Return the [X, Y] coordinate for the center point of the cell that contains the specified text.  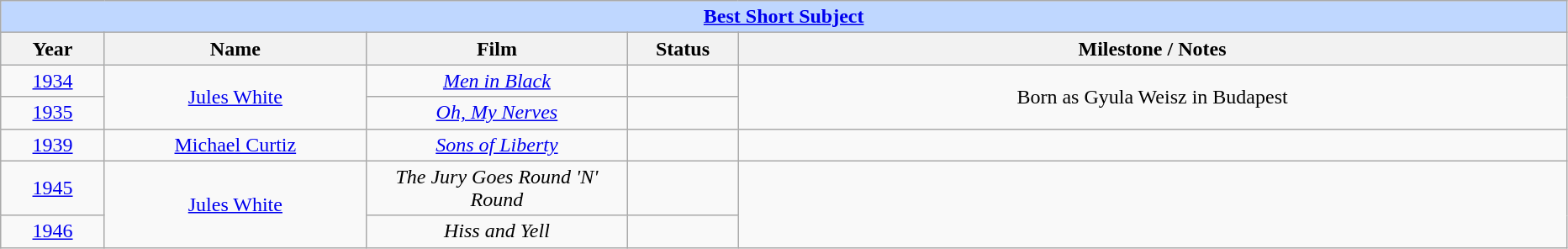
Film [496, 49]
The Jury Goes Round 'N' Round [496, 188]
Name [235, 49]
Year [53, 49]
1939 [53, 145]
1934 [53, 81]
Milestone / Notes [1153, 49]
Status [683, 49]
Men in Black [496, 81]
Born as Gyula Weisz in Budapest [1153, 97]
1935 [53, 113]
1946 [53, 231]
Best Short Subject [784, 17]
1945 [53, 188]
Sons of Liberty [496, 145]
Michael Curtiz [235, 145]
Oh, My Nerves [496, 113]
Hiss and Yell [496, 231]
